Output the [X, Y] coordinate of the center of the cell containing the given text.  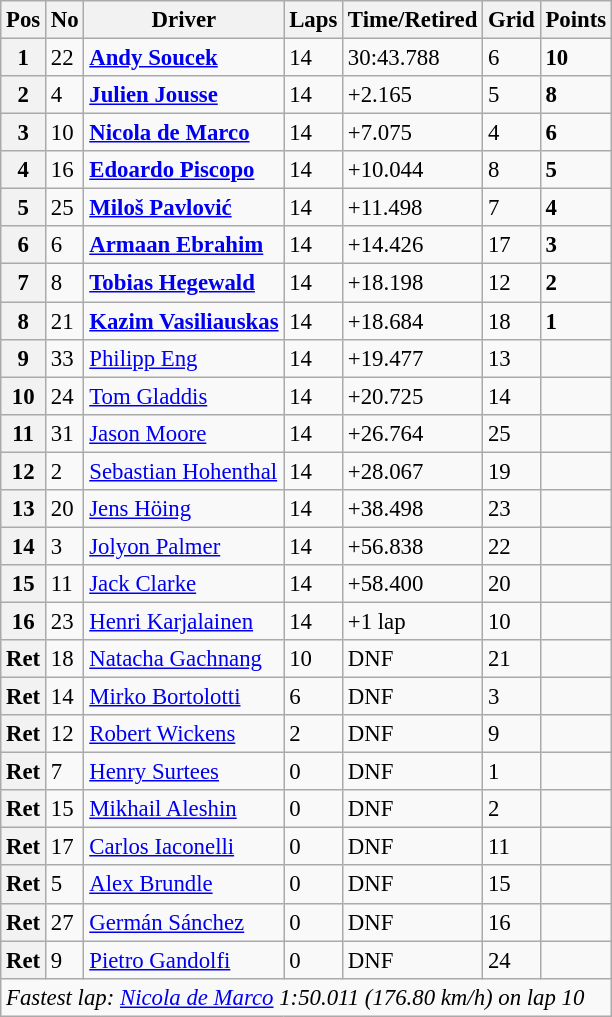
Natacha Gachnang [184, 659]
+10.044 [413, 170]
Henry Surtees [184, 772]
Robert Wickens [184, 734]
Pietro Gandolfi [184, 960]
Andy Soucek [184, 58]
+26.764 [413, 433]
Sebastian Hohenthal [184, 471]
Henri Karjalainen [184, 621]
+19.477 [413, 358]
Carlos Iaconelli [184, 847]
Philipp Eng [184, 358]
+38.498 [413, 509]
Nicola de Marco [184, 133]
Mikhail Aleshin [184, 809]
+20.725 [413, 396]
+1 lap [413, 621]
Tom Gladdis [184, 396]
+58.400 [413, 584]
Jolyon Palmer [184, 546]
Jason Moore [184, 433]
Laps [314, 20]
Edoardo Piscopo [184, 170]
No [65, 20]
Grid [512, 20]
+2.165 [413, 95]
33 [65, 358]
+11.498 [413, 208]
Time/Retired [413, 20]
+18.198 [413, 283]
+28.067 [413, 471]
Jack Clarke [184, 584]
19 [512, 471]
Points [576, 20]
Mirko Bortolotti [184, 697]
Armaan Ebrahim [184, 245]
Pos [24, 20]
+14.426 [413, 245]
Miloš Pavlović [184, 208]
+56.838 [413, 546]
30:43.788 [413, 58]
27 [65, 922]
Tobias Hegewald [184, 283]
+7.075 [413, 133]
Driver [184, 20]
31 [65, 433]
+18.684 [413, 321]
Julien Jousse [184, 95]
Germán Sánchez [184, 922]
Alex Brundle [184, 885]
Fastest lap: Nicola de Marco 1:50.011 (176.80 km/h) on lap 10 [306, 997]
Jens Höing [184, 509]
Kazim Vasiliauskas [184, 321]
